Identify which cell holds the provided text, then report its (X, Y) central coordinate. 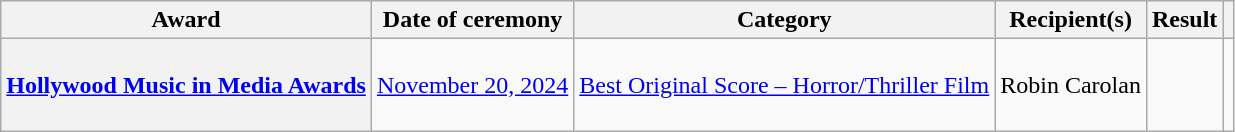
Robin Carolan (1071, 85)
Category (784, 20)
Recipient(s) (1071, 20)
Award (186, 20)
Best Original Score – Horror/Thriller Film (784, 85)
Hollywood Music in Media Awards (186, 85)
November 20, 2024 (472, 85)
Date of ceremony (472, 20)
Result (1184, 20)
